Identify which cell holds the provided text, then report its [x, y] central coordinate. 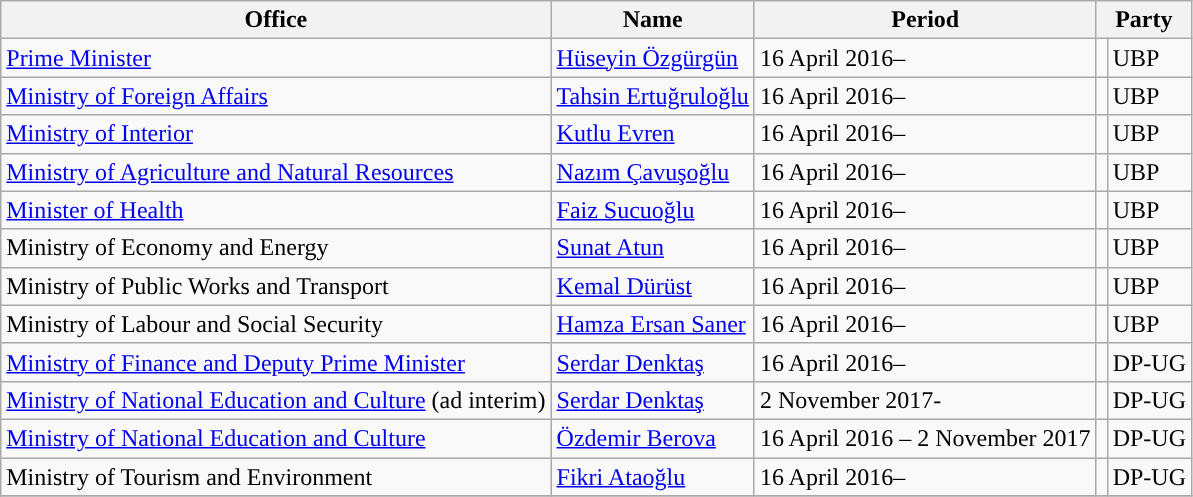
Sunat Atun [652, 248]
Ministry of National Education and Culture (ad interim) [276, 400]
Fikri Ataoğlu [652, 477]
Ministry of Tourism and Environment [276, 477]
Hamza Ersan Saner [652, 324]
Party [1144, 20]
Minister of Health [276, 210]
Ministry of Labour and Social Security [276, 324]
Özdemir Berova [652, 438]
Ministry of Interior [276, 134]
Ministry of Economy and Energy [276, 248]
Name [652, 20]
Ministry of Foreign Affairs [276, 96]
Kutlu Evren [652, 134]
Ministry of National Education and Culture [276, 438]
Prime Minister [276, 58]
Tahsin Ertuğruloğlu [652, 96]
16 April 2016 – 2 November 2017 [925, 438]
Faiz Sucuoğlu [652, 210]
2 November 2017- [925, 400]
Hüseyin Özgürgün [652, 58]
Ministry of Finance and Deputy Prime Minister [276, 362]
Nazım Çavuşoğlu [652, 172]
Kemal Dürüst [652, 286]
Ministry of Agriculture and Natural Resources [276, 172]
Office [276, 20]
Period [925, 20]
Ministry of Public Works and Transport [276, 286]
